Identify which cell holds the provided text, then report its (x, y) central coordinate. 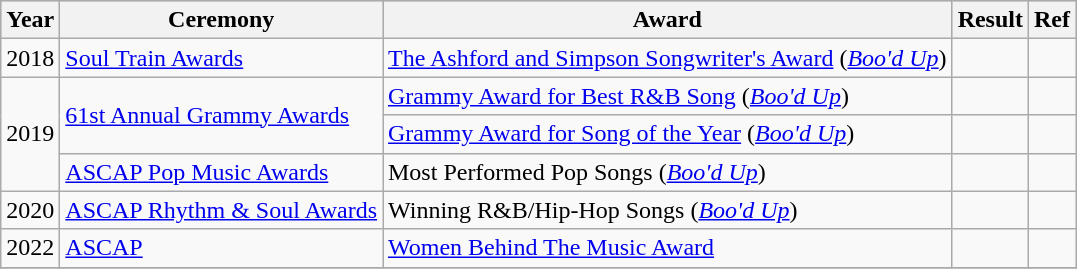
Grammy Award for Best R&B Song (Boo'd Up) (667, 96)
Most Performed Pop Songs (Boo'd Up) (667, 172)
Winning R&B/Hip-Hop Songs (Boo'd Up) (667, 210)
Ref (1052, 20)
Women Behind The Music Award (667, 248)
2018 (30, 58)
2019 (30, 134)
ASCAP Pop Music Awards (222, 172)
61st Annual Grammy Awards (222, 115)
2020 (30, 210)
Result (990, 20)
Soul Train Awards (222, 58)
Year (30, 20)
2022 (30, 248)
ASCAP (222, 248)
Ceremony (222, 20)
The Ashford and Simpson Songwriter's Award (Boo'd Up) (667, 58)
Grammy Award for Song of the Year (Boo'd Up) (667, 134)
Award (667, 20)
ASCAP Rhythm & Soul Awards (222, 210)
